Find where the given text appears and provide that cell's center as (x, y) coordinate. 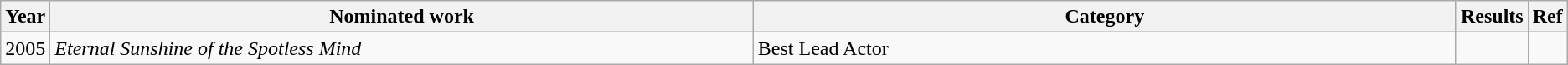
Year (25, 17)
Results (1492, 17)
Best Lead Actor (1104, 48)
Nominated work (402, 17)
2005 (25, 48)
Category (1104, 17)
Ref (1548, 17)
Eternal Sunshine of the Spotless Mind (402, 48)
